Determine the (x, y) coordinate at the center of the cell enclosing the given text.  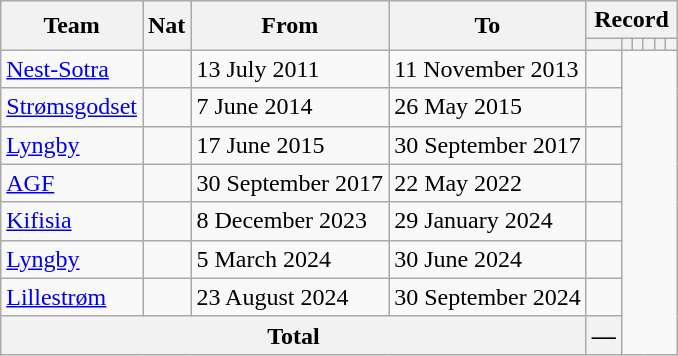
5 March 2024 (290, 259)
30 September 2024 (488, 297)
Strømsgodset (72, 107)
26 May 2015 (488, 107)
23 August 2024 (290, 297)
— (604, 335)
Nest-Sotra (72, 69)
Total (294, 335)
8 December 2023 (290, 221)
AGF (72, 183)
11 November 2013 (488, 69)
22 May 2022 (488, 183)
Record (631, 20)
Lillestrøm (72, 297)
Team (72, 26)
Kifisia (72, 221)
30 June 2024 (488, 259)
Nat (166, 26)
13 July 2011 (290, 69)
29 January 2024 (488, 221)
To (488, 26)
From (290, 26)
7 June 2014 (290, 107)
17 June 2015 (290, 145)
